Locate the cell with the specified text and output its (x, y) center coordinate. 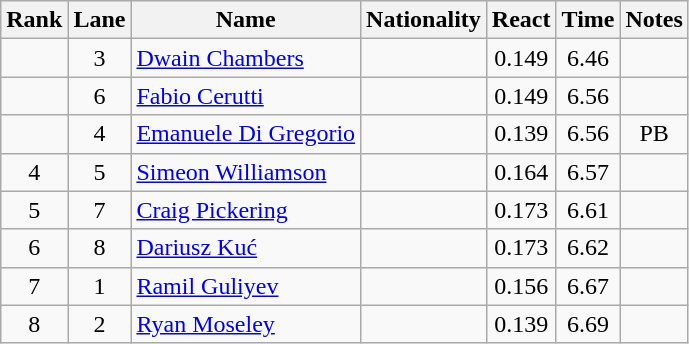
3 (100, 58)
Dwain Chambers (246, 58)
Dariusz Kuć (246, 248)
6.67 (588, 286)
Emanuele Di Gregorio (246, 134)
6.46 (588, 58)
Ramil Guliyev (246, 286)
2 (100, 324)
Rank (34, 20)
Nationality (424, 20)
Craig Pickering (246, 210)
Notes (654, 20)
Lane (100, 20)
Fabio Cerutti (246, 96)
6.61 (588, 210)
Simeon Williamson (246, 172)
6.62 (588, 248)
React (521, 20)
6.69 (588, 324)
1 (100, 286)
PB (654, 134)
Name (246, 20)
6.57 (588, 172)
0.156 (521, 286)
0.164 (521, 172)
Time (588, 20)
Ryan Moseley (246, 324)
